Detect which cell encompasses the target text, then output its (X, Y) center coordinate. 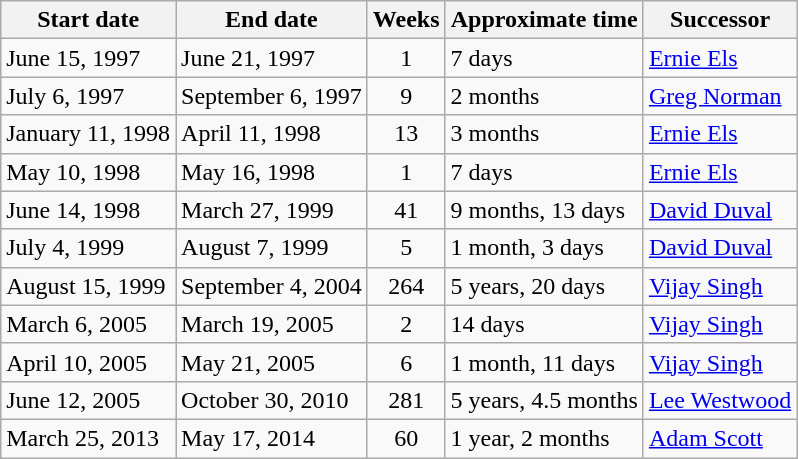
2 (406, 324)
9 months, 13 days (544, 210)
1 month, 11 days (544, 362)
March 19, 2005 (272, 324)
2 months (544, 96)
Adam Scott (720, 438)
May 16, 1998 (272, 172)
1 year, 2 months (544, 438)
3 months (544, 134)
March 27, 1999 (272, 210)
Successor (720, 20)
Weeks (406, 20)
August 7, 1999 (272, 248)
Lee Westwood (720, 400)
June 14, 1998 (88, 210)
May 21, 2005 (272, 362)
May 17, 2014 (272, 438)
September 6, 1997 (272, 96)
March 25, 2013 (88, 438)
1 month, 3 days (544, 248)
July 4, 1999 (88, 248)
June 12, 2005 (88, 400)
41 (406, 210)
June 21, 1997 (272, 58)
5 years, 4.5 months (544, 400)
Approximate time (544, 20)
281 (406, 400)
August 15, 1999 (88, 286)
March 6, 2005 (88, 324)
End date (272, 20)
April 10, 2005 (88, 362)
14 days (544, 324)
5 (406, 248)
Greg Norman (720, 96)
13 (406, 134)
April 11, 1998 (272, 134)
July 6, 1997 (88, 96)
60 (406, 438)
Start date (88, 20)
5 years, 20 days (544, 286)
May 10, 1998 (88, 172)
January 11, 1998 (88, 134)
9 (406, 96)
6 (406, 362)
September 4, 2004 (272, 286)
June 15, 1997 (88, 58)
264 (406, 286)
October 30, 2010 (272, 400)
